From the cell containing the given text, extract its center point as (x, y) coordinate. 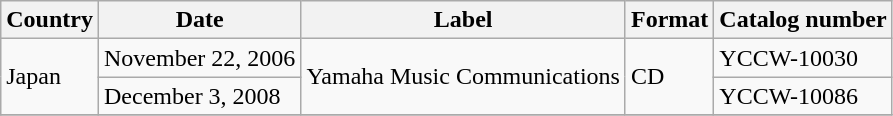
Format (669, 20)
Yamaha Music Communications (464, 77)
YCCW-10086 (803, 96)
YCCW-10030 (803, 58)
Date (199, 20)
Country (50, 20)
November 22, 2006 (199, 58)
Japan (50, 77)
December 3, 2008 (199, 96)
Label (464, 20)
CD (669, 77)
Catalog number (803, 20)
